Scan for the cell matching the given text and deliver its (x, y) coordinate at center. 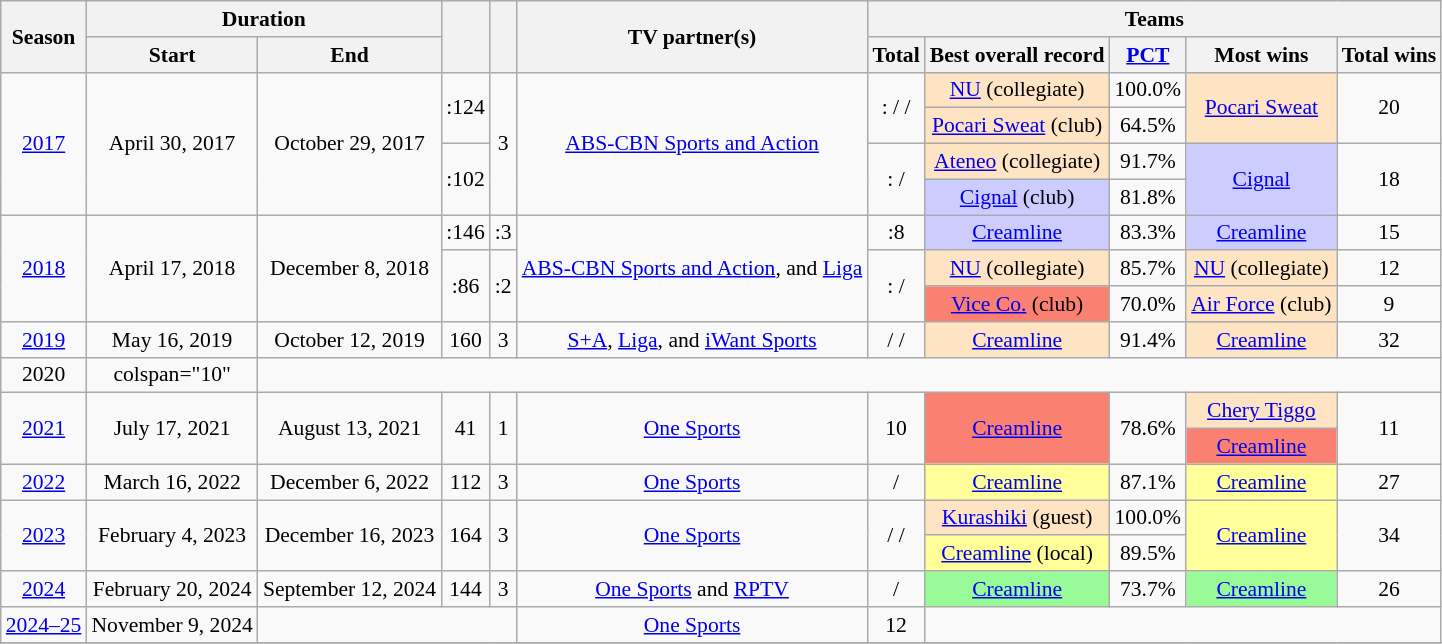
112 (466, 482)
ABS-CBN Sports and Action, and Liga (692, 268)
:8 (896, 233)
April 30, 2017 (172, 143)
2022 (44, 482)
91.7% (1148, 162)
Pocari Sweat (1261, 108)
February 4, 2023 (172, 536)
End (350, 55)
41 (466, 428)
160 (466, 340)
2023 (44, 536)
Best overall record (1018, 55)
Most wins (1261, 55)
144 (466, 589)
2018 (44, 268)
83.3% (1148, 233)
December 6, 2022 (350, 482)
February 20, 2024 (172, 589)
November 9, 2024 (172, 625)
:3 (504, 233)
TV partner(s) (692, 36)
73.7% (1148, 589)
October 12, 2019 (350, 340)
Teams (1154, 19)
34 (1390, 536)
26 (1390, 589)
Duration (264, 19)
32 (1390, 340)
September 12, 2024 (350, 589)
89.5% (1148, 554)
Creamline (local) (1018, 554)
:2 (504, 286)
164 (466, 536)
:124 (466, 108)
Total (896, 55)
78.6% (1148, 428)
Total wins (1390, 55)
Season (44, 36)
11 (1390, 428)
December 8, 2018 (350, 268)
87.1% (1148, 482)
91.4% (1148, 340)
Ateneo (collegiate) (1018, 162)
PCT (1148, 55)
December 16, 2023 (350, 536)
2019 (44, 340)
Air Force (club) (1261, 304)
Kurashiki (guest) (1018, 518)
Start (172, 55)
August 13, 2021 (350, 428)
: / / (896, 108)
70.0% (1148, 304)
Vice Co. (club) (1018, 304)
March 16, 2022 (172, 482)
64.5% (1148, 126)
2020 (44, 375)
:102 (466, 180)
:86 (466, 286)
2021 (44, 428)
Pocari Sweat (club) (1018, 126)
July 17, 2021 (172, 428)
colspan="10" (172, 375)
10 (896, 428)
2024–25 (44, 625)
15 (1390, 233)
1 (504, 428)
81.8% (1148, 197)
S+A, Liga, and iWant Sports (692, 340)
April 17, 2018 (172, 268)
:146 (466, 233)
One Sports and RPTV (692, 589)
ABS-CBN Sports and Action (692, 143)
Chery Tiggo (1261, 411)
27 (1390, 482)
October 29, 2017 (350, 143)
20 (1390, 108)
2024 (44, 589)
May 16, 2019 (172, 340)
2017 (44, 143)
85.7% (1148, 269)
9 (1390, 304)
Cignal (1261, 180)
Cignal (club) (1018, 197)
18 (1390, 180)
